Search for the cell housing the specified text and yield its (x, y) center coordinate. 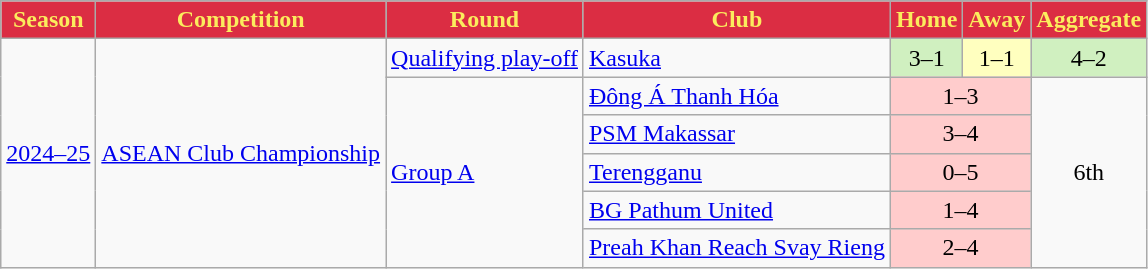
PSM Makassar (736, 134)
Home (926, 20)
3–4 (960, 134)
Group A (485, 172)
Round (485, 20)
Away (997, 20)
1–1 (997, 58)
BG Pathum United (736, 210)
4–2 (1089, 58)
2024–25 (48, 153)
1–3 (960, 96)
ASEAN Club Championship (241, 153)
Qualifying play-off (485, 58)
6th (1089, 172)
Season (48, 20)
Terengganu (736, 172)
Preah Khan Reach Svay Rieng (736, 248)
Aggregate (1089, 20)
2–4 (960, 248)
Đông Á Thanh Hóa (736, 96)
3–1 (926, 58)
Club (736, 20)
Competition (241, 20)
0–5 (960, 172)
Kasuka (736, 58)
1–4 (960, 210)
